Provide the [x, y] coordinate of the cell's center where the given text is located.  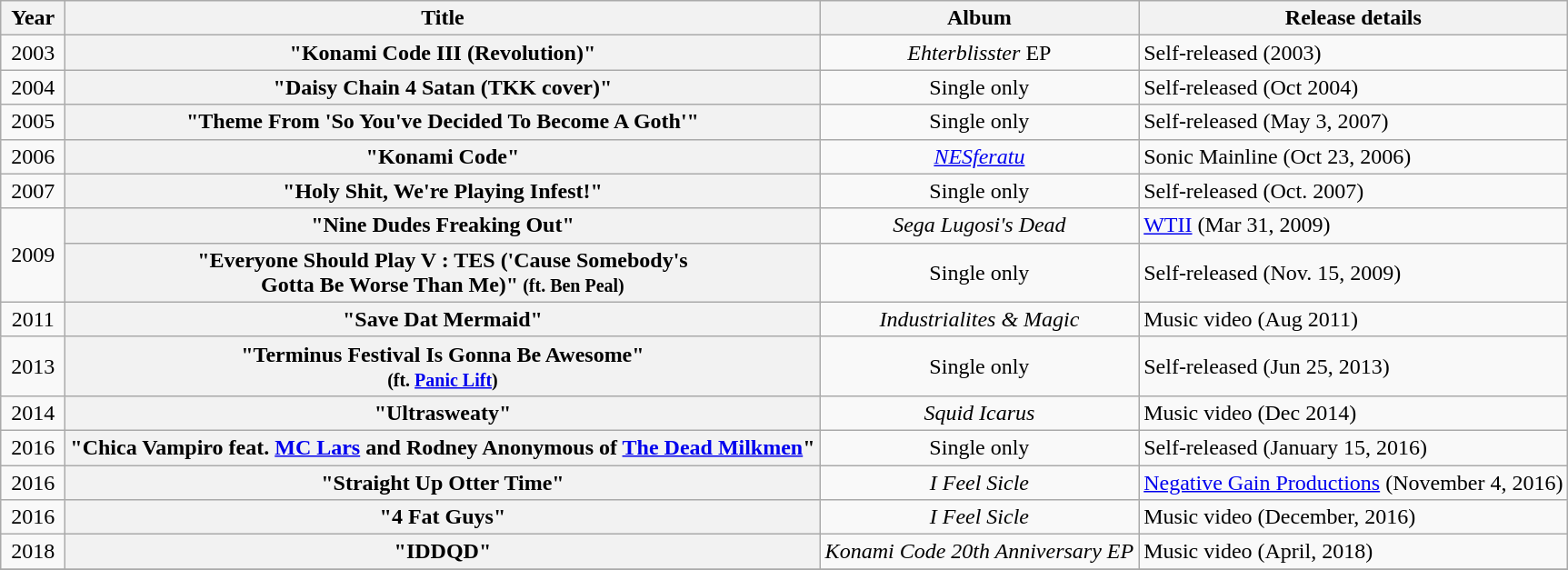
"Konami Code" [443, 156]
"4 Fat Guys" [443, 517]
Industrialites & Magic [980, 319]
2003 [33, 53]
2004 [33, 87]
Konami Code 20th Anniversary EP [980, 552]
Ehterblisster EP [980, 53]
Sega Lugosi's Dead [980, 225]
"Save Dat Mermaid" [443, 319]
"Daisy Chain 4 Satan (TKK cover)" [443, 87]
2005 [33, 122]
Self-released (Oct 2004) [1353, 87]
2018 [33, 552]
Music video (April, 2018) [1353, 552]
Self-released (Jun 25, 2013) [1353, 365]
Squid Icarus [980, 413]
"Theme From 'So You've Decided To Become A Goth'" [443, 122]
2006 [33, 156]
"Terminus Festival Is Gonna Be Awesome" (ft. Panic Lift) [443, 365]
"Holy Shit, We're Playing Infest!" [443, 191]
"Ultrasweaty" [443, 413]
"Nine Dudes Freaking Out" [443, 225]
2007 [33, 191]
Self-released (2003) [1353, 53]
"Straight Up Otter Time" [443, 483]
Sonic Mainline (Oct 23, 2006) [1353, 156]
Self-released (Oct. 2007) [1353, 191]
2011 [33, 319]
Title [443, 18]
Self-released (Nov. 15, 2009) [1353, 273]
Release details [1353, 18]
"Chica Vampiro feat. MC Lars and Rodney Anonymous of The Dead Milkmen" [443, 447]
Music video (December, 2016) [1353, 517]
Self-released (January 15, 2016) [1353, 447]
Negative Gain Productions (November 4, 2016) [1353, 483]
"Konami Code III (Revolution)" [443, 53]
Self-released (May 3, 2007) [1353, 122]
Music video (Dec 2014) [1353, 413]
"IDDQD" [443, 552]
NESferatu [980, 156]
2009 [33, 255]
Year [33, 18]
Music video (Aug 2011) [1353, 319]
Album [980, 18]
"Everyone Should Play V : TES ('Cause Somebody'sGotta Be Worse Than Me)" (ft. Ben Peal) [443, 273]
2013 [33, 365]
WTII (Mar 31, 2009) [1353, 225]
2014 [33, 413]
